Provide the [x, y] coordinate of the cell's center where the given text is located.  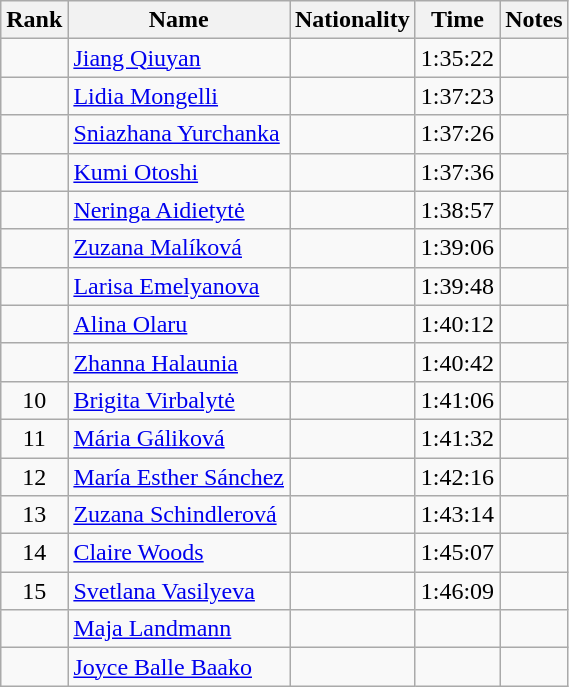
Time [457, 20]
1:40:12 [457, 324]
1:45:07 [457, 553]
1:35:22 [457, 58]
1:37:26 [457, 134]
11 [34, 438]
1:41:06 [457, 400]
Zuzana Malíková [179, 248]
Notes [534, 20]
1:39:06 [457, 248]
Sniazhana Yurchanka [179, 134]
Kumi Otoshi [179, 172]
Jiang Qiuyan [179, 58]
Zuzana Schindlerová [179, 515]
15 [34, 591]
1:40:42 [457, 362]
Nationality [353, 20]
Brigita Virbalytė [179, 400]
Larisa Emelyanova [179, 286]
1:42:16 [457, 477]
Alina Olaru [179, 324]
Svetlana Vasilyeva [179, 591]
1:39:48 [457, 286]
14 [34, 553]
13 [34, 515]
1:38:57 [457, 210]
Lidia Mongelli [179, 96]
Zhanna Halaunia [179, 362]
1:41:32 [457, 438]
Mária Gáliková [179, 438]
Neringa Aidietytė [179, 210]
Name [179, 20]
10 [34, 400]
1:46:09 [457, 591]
Claire Woods [179, 553]
1:37:23 [457, 96]
1:43:14 [457, 515]
Rank [34, 20]
María Esther Sánchez [179, 477]
Maja Landmann [179, 629]
Joyce Balle Baako [179, 667]
1:37:36 [457, 172]
12 [34, 477]
